Search for the cell housing the specified text and yield its (x, y) center coordinate. 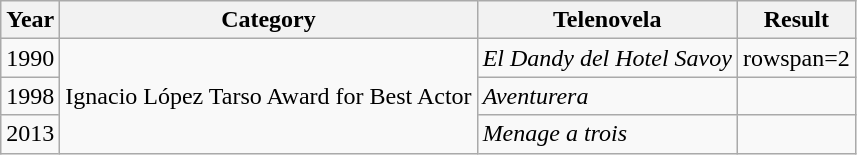
Telenovela (607, 20)
1998 (30, 96)
Aventurera (607, 96)
Ignacio López Tarso Award for Best Actor (268, 96)
Result (796, 20)
Category (268, 20)
2013 (30, 134)
El Dandy del Hotel Savoy (607, 58)
1990 (30, 58)
Year (30, 20)
rowspan=2 (796, 58)
Menage a trois (607, 134)
